Pinpoint the cell where the given text exists, returning its (X, Y) midpoint coordinate. 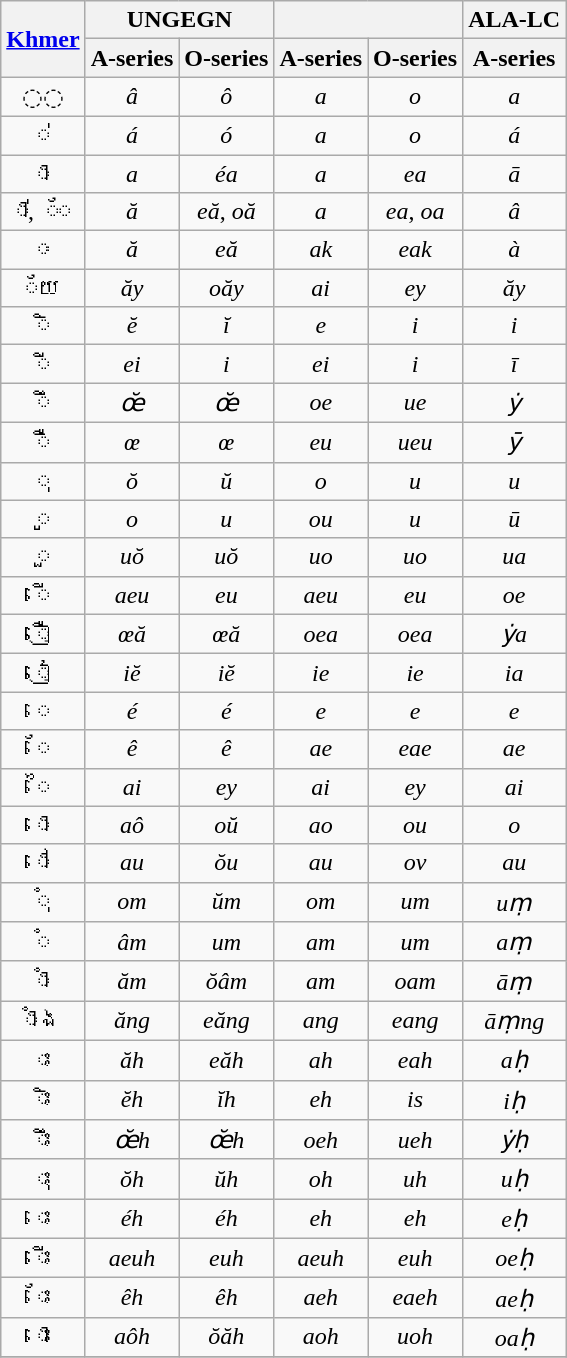
ua (514, 557)
āṃng (514, 1021)
iḥ (514, 1100)
ះ (43, 1060)
eaeh (416, 1298)
ុ (43, 481)
ah (321, 1060)
ៅ (43, 863)
េ (43, 711)
aô (132, 825)
ue (416, 403)
eḥ (514, 1219)
oeḥ (514, 1258)
ៃ (43, 787)
aeh (321, 1298)
ួ (43, 557)
ĕ (132, 326)
aṃ (514, 942)
ោ (43, 825)
aôh (132, 1337)
ŏh (132, 1179)
uḥ (514, 1179)
ឹះ (43, 1140)
eă, oă (226, 212)
ẏa (514, 634)
ŭm (226, 902)
ើះ (43, 1258)
ô (226, 97)
ĭ (226, 326)
ā (514, 173)
◌◌ (43, 97)
ាំ (43, 981)
ើ (43, 595)
ea (416, 173)
uh (416, 1179)
ោះ (43, 1337)
ia (514, 673)
eăh (226, 1060)
ī (514, 364)
ov (416, 863)
ea, oa (416, 212)
uṃ (514, 902)
ី (43, 364)
oaḥ (514, 1337)
ឿ (43, 634)
ăm (132, 981)
ុះ (43, 1179)
ឺ (43, 442)
éa (226, 173)
ŏăh (226, 1337)
ŏâm (226, 981)
ៀ (43, 673)
eak (416, 250)
ueu (416, 442)
ិ (43, 326)
ĭh (226, 1100)
UNGEGN (180, 20)
ŭh (226, 1179)
័យ (43, 288)
eah (416, 1060)
à (514, 250)
ó (226, 135)
ុំ (43, 902)
ăh (132, 1060)
aḥ (514, 1060)
ueh (416, 1140)
ao (321, 825)
oam (416, 981)
aeḥ (514, 1298)
ŏu (226, 863)
ĕh (132, 1100)
ẏ (514, 403)
ak (321, 250)
ែះ (43, 1298)
oăy (226, 288)
Khmer (43, 39)
ា (43, 173)
ា់, ័◌ (43, 212)
oh (321, 1179)
េះ (43, 1219)
is (416, 1100)
ាំង (43, 1021)
eang (416, 1021)
ang (321, 1021)
āṃ (514, 981)
ិះ (43, 1100)
ẏḥ (514, 1140)
âm (132, 942)
eăng (226, 1021)
oeh (321, 1140)
ALA-LC (514, 20)
ū (514, 519)
ឹ (43, 403)
ŏ (132, 481)
ំ (43, 942)
eă (226, 250)
ៈ (43, 250)
oŭ (226, 825)
ែ (43, 749)
◌់ (43, 135)
ŭ (226, 481)
ȳ (514, 442)
aoh (321, 1337)
uoh (416, 1337)
ូ (43, 519)
eae (416, 749)
ăng (132, 1021)
